Output the (X, Y) coordinate of the center of the cell containing the given text.  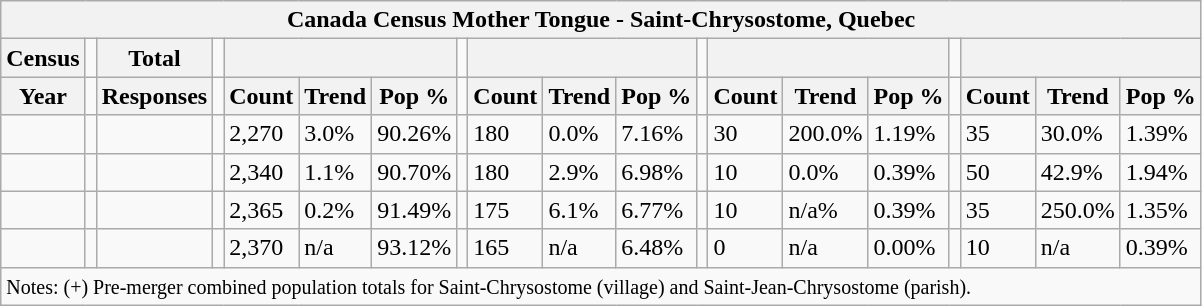
Total (154, 58)
90.70% (414, 172)
2.9% (580, 172)
Census (43, 58)
30.0% (1078, 134)
2,365 (262, 210)
0.2% (336, 210)
Canada Census Mother Tongue - Saint-Chrysostome, Quebec (602, 20)
6.98% (656, 172)
1.19% (908, 134)
n/a% (826, 210)
1.35% (1160, 210)
50 (998, 172)
42.9% (1078, 172)
Responses (154, 96)
1.1% (336, 172)
175 (506, 210)
250.0% (1078, 210)
1.94% (1160, 172)
2,340 (262, 172)
7.16% (656, 134)
Year (43, 96)
1.39% (1160, 134)
200.0% (826, 134)
0 (746, 248)
90.26% (414, 134)
6.77% (656, 210)
2,370 (262, 248)
93.12% (414, 248)
6.1% (580, 210)
6.48% (656, 248)
0.00% (908, 248)
2,270 (262, 134)
30 (746, 134)
3.0% (336, 134)
Notes: (+) Pre-merger combined population totals for Saint-Chrysostome (village) and Saint-Jean-Chrysostome (parish). (602, 286)
91.49% (414, 210)
165 (506, 248)
